Provide the [x, y] coordinate of the cell's center where the given text is located.  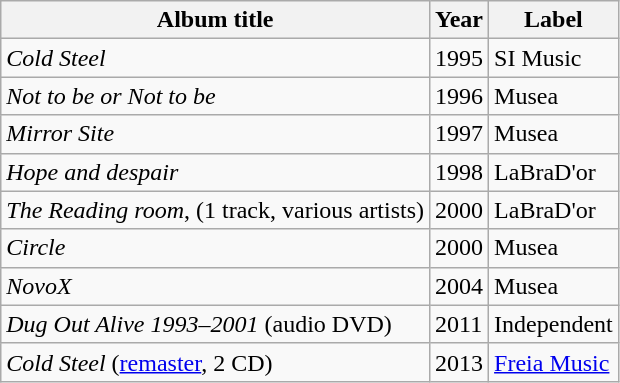
Label [554, 20]
NovoX [216, 286]
1997 [460, 134]
Album title [216, 20]
1996 [460, 96]
Cold Steel (remaster, 2 CD) [216, 362]
Year [460, 20]
SI Music [554, 58]
1998 [460, 172]
Independent [554, 324]
1995 [460, 58]
Hope and despair [216, 172]
Dug Out Alive 1993–2001 (audio DVD) [216, 324]
Not to be or Not to be [216, 96]
2013 [460, 362]
Freia Music [554, 362]
Mirror Site [216, 134]
The Reading room, (1 track, various artists) [216, 210]
2011 [460, 324]
2004 [460, 286]
Cold Steel [216, 58]
Circle [216, 248]
